Identify which cell holds the provided text, then report its [X, Y] central coordinate. 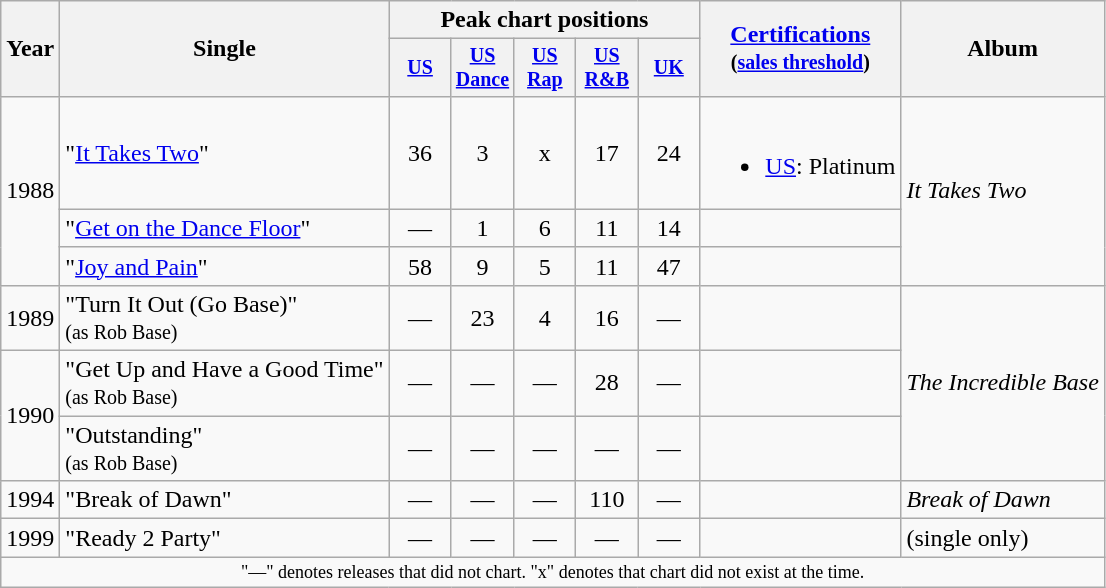
36 [420, 152]
24 [669, 152]
5 [545, 266]
16 [607, 318]
1999 [30, 538]
3 [482, 152]
US R&B [607, 68]
110 [607, 500]
17 [607, 152]
"Outstanding"(as Rob Base) [224, 448]
It Takes Two [1002, 190]
58 [420, 266]
Year [30, 49]
US [420, 68]
Single [224, 49]
Certifications(sales threshold) [800, 49]
"Get on the Dance Floor" [224, 228]
1 [482, 228]
"Joy and Pain" [224, 266]
1989 [30, 318]
x [545, 152]
(single only) [1002, 538]
23 [482, 318]
US Rap [545, 68]
6 [545, 228]
"It Takes Two" [224, 152]
9 [482, 266]
Break of Dawn [1002, 500]
US: Platinum [800, 152]
"—" denotes releases that did not chart. "x" denotes that chart did not exist at the time. [553, 572]
1988 [30, 190]
"Get Up and Have a Good Time"(as Rob Base) [224, 384]
"Break of Dawn" [224, 500]
US Dance [482, 68]
4 [545, 318]
14 [669, 228]
Album [1002, 49]
1990 [30, 416]
The Incredible Base [1002, 382]
28 [607, 384]
Peak chart positions [544, 20]
UK [669, 68]
47 [669, 266]
"Ready 2 Party" [224, 538]
1994 [30, 500]
"Turn It Out (Go Base)"(as Rob Base) [224, 318]
